From the cell containing the given text, extract its center point as [x, y] coordinate. 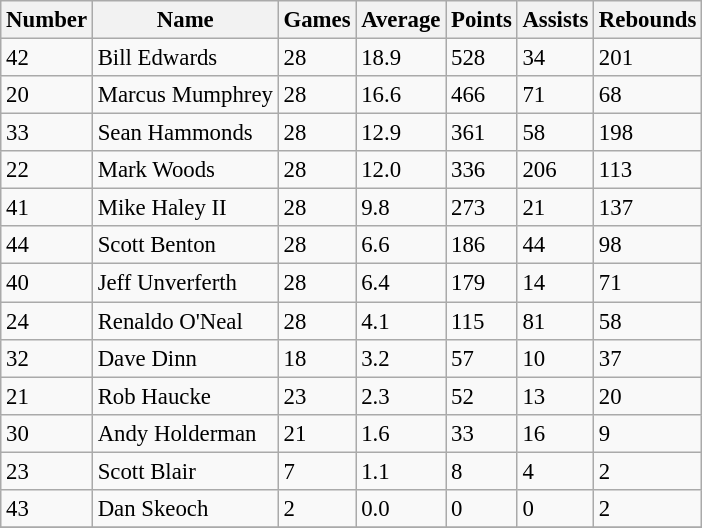
466 [482, 95]
32 [47, 358]
186 [482, 245]
2.3 [401, 396]
Renaldo O'Neal [185, 321]
0.0 [401, 509]
Bill Edwards [185, 58]
13 [555, 396]
12.9 [401, 133]
206 [555, 170]
Dave Dinn [185, 358]
18.9 [401, 58]
57 [482, 358]
10 [555, 358]
Rebounds [648, 20]
Games [317, 20]
34 [555, 58]
43 [47, 509]
1.6 [401, 433]
4.1 [401, 321]
115 [482, 321]
Points [482, 20]
6.4 [401, 283]
361 [482, 133]
37 [648, 358]
Scott Blair [185, 471]
12.0 [401, 170]
30 [47, 433]
22 [47, 170]
Scott Benton [185, 245]
3.2 [401, 358]
Rob Haucke [185, 396]
273 [482, 208]
9.8 [401, 208]
Assists [555, 20]
1.1 [401, 471]
528 [482, 58]
Name [185, 20]
7 [317, 471]
81 [555, 321]
18 [317, 358]
336 [482, 170]
Jeff Unverferth [185, 283]
Dan Skeoch [185, 509]
40 [47, 283]
201 [648, 58]
Andy Holderman [185, 433]
137 [648, 208]
Average [401, 20]
Sean Hammonds [185, 133]
Number [47, 20]
98 [648, 245]
14 [555, 283]
42 [47, 58]
4 [555, 471]
Marcus Mumphrey [185, 95]
198 [648, 133]
8 [482, 471]
9 [648, 433]
179 [482, 283]
Mike Haley II [185, 208]
41 [47, 208]
68 [648, 95]
16.6 [401, 95]
52 [482, 396]
113 [648, 170]
24 [47, 321]
16 [555, 433]
Mark Woods [185, 170]
6.6 [401, 245]
